Provide the (x, y) coordinate of the cell's center where the given text is located.  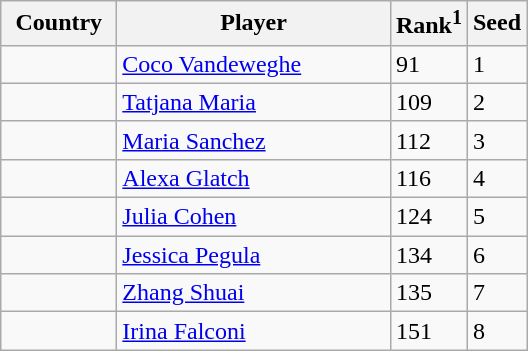
112 (428, 140)
116 (428, 178)
Tatjana Maria (254, 102)
135 (428, 293)
124 (428, 217)
Zhang Shuai (254, 293)
Julia Cohen (254, 217)
109 (428, 102)
3 (496, 140)
Maria Sanchez (254, 140)
2 (496, 102)
Country (59, 24)
91 (428, 64)
Player (254, 24)
Jessica Pegula (254, 255)
Seed (496, 24)
Rank1 (428, 24)
6 (496, 255)
151 (428, 331)
Irina Falconi (254, 331)
8 (496, 331)
7 (496, 293)
134 (428, 255)
1 (496, 64)
4 (496, 178)
5 (496, 217)
Coco Vandeweghe (254, 64)
Alexa Glatch (254, 178)
